Search for the cell housing the specified text and yield its [X, Y] center coordinate. 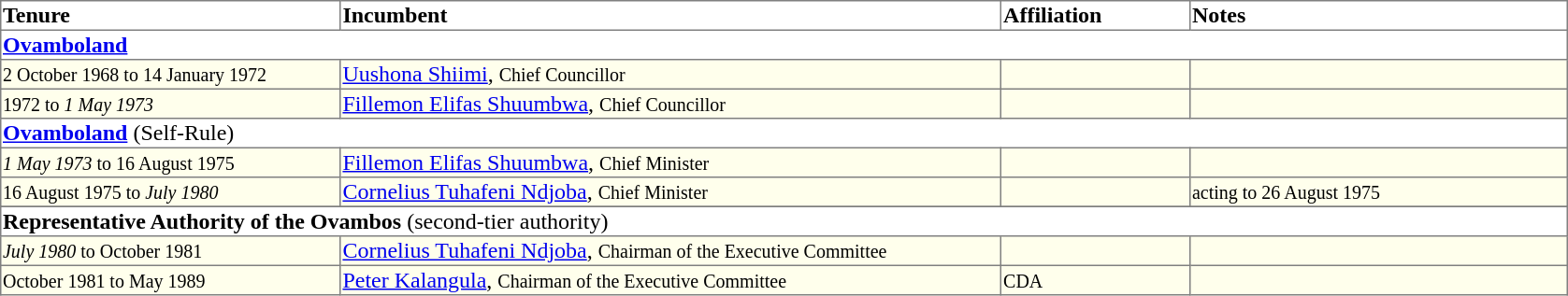
Incumbent [671, 16]
1972 to 1 May 1973 [170, 104]
16 August 1975 to July 1980 [170, 192]
Notes [1379, 16]
acting to 26 August 1975 [1379, 192]
CDA [1096, 280]
Tenure [170, 16]
Peter Kalangula, Chairman of the Executive Committee [671, 280]
Representative Authority of the Ovambos (second-tier authority) [784, 221]
Uushona Shiimi, Chief Councillor [671, 75]
Cornelius Tuhafeni Ndjoba, Chief Minister [671, 192]
1 May 1973 to 16 August 1975 [170, 162]
July 1980 to October 1981 [170, 251]
Cornelius Tuhafeni Ndjoba, Chairman of the Executive Committee [671, 251]
October 1981 to May 1989 [170, 280]
Fillemon Elifas Shuumbwa, Chief Minister [671, 162]
Ovamboland [784, 45]
2 October 1968 to 14 January 1972 [170, 75]
Affiliation [1096, 16]
Fillemon Elifas Shuumbwa, Chief Councillor [671, 104]
Ovamboland (Self-Rule) [784, 134]
